Provide the [x, y] coordinate of the cell's center where the given text is located.  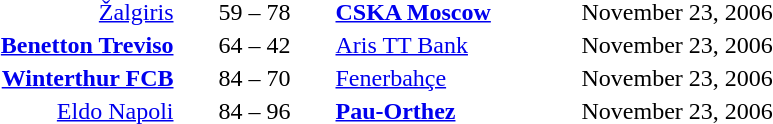
64 – 42 [254, 45]
Fenerbahçe [456, 78]
Aris TT Bank [456, 45]
84 – 70 [254, 78]
